Pinpoint the cell where the given text exists, returning its [X, Y] midpoint coordinate. 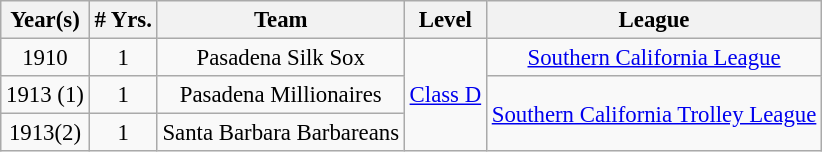
Southern California League [654, 58]
Southern California Trolley League [654, 114]
Class D [445, 96]
1913(2) [45, 133]
Year(s) [45, 20]
Level [445, 20]
Pasadena Silk Sox [280, 58]
Santa Barbara Barbareans [280, 133]
Team [280, 20]
1910 [45, 58]
1913 (1) [45, 95]
Pasadena Millionaires [280, 95]
League [654, 20]
# Yrs. [123, 20]
